Extract the (x, y) coordinate from the center of the cell holding the provided text.  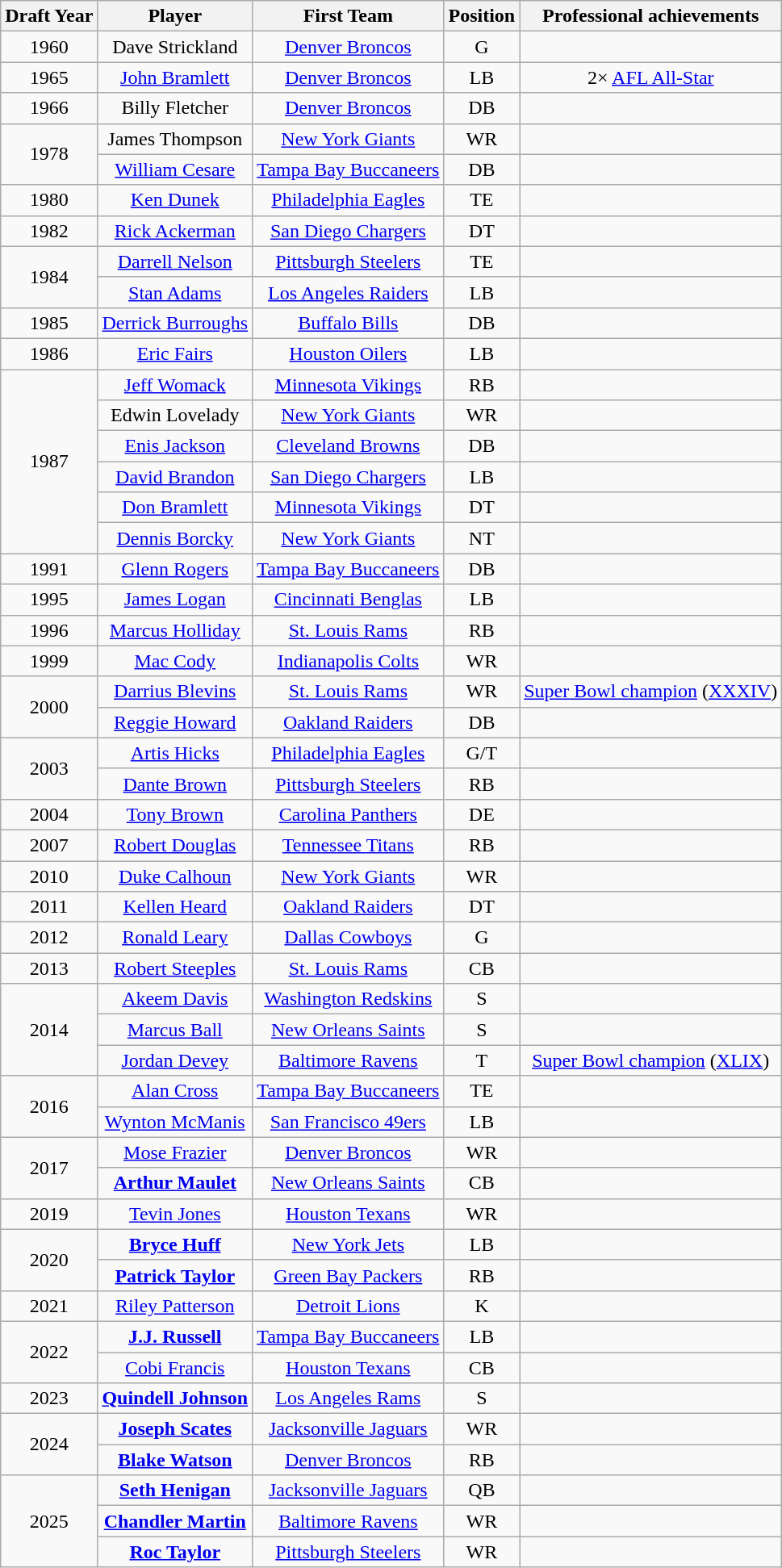
2020 (49, 1260)
Robert Steeples (175, 968)
Artis Hicks (175, 753)
Carolina Panthers (349, 814)
Reggie Howard (175, 722)
Eric Fairs (175, 353)
G/T (482, 753)
2022 (49, 1352)
First Team (349, 16)
Stan Adams (175, 292)
2× AFL All-Star (650, 77)
K (482, 1306)
Rick Ackerman (175, 231)
DE (482, 814)
1965 (49, 77)
Draft Year (49, 16)
Patrick Taylor (175, 1275)
Dante Brown (175, 784)
1991 (49, 569)
Cincinnati Benglas (349, 600)
2010 (49, 876)
2019 (49, 1214)
Enis Jackson (175, 446)
Tony Brown (175, 814)
Seth Henigan (175, 1491)
Ronald Leary (175, 938)
Darrell Nelson (175, 261)
Dallas Cowboys (349, 938)
2016 (49, 1106)
James Logan (175, 600)
2014 (49, 1030)
2004 (49, 814)
1978 (49, 154)
Dave Strickland (175, 47)
Ken Dunek (175, 200)
Houston Oilers (349, 353)
Tevin Jones (175, 1214)
Darrius Blevins (175, 692)
2012 (49, 938)
Marcus Ball (175, 1030)
1980 (49, 200)
2000 (49, 707)
David Brandon (175, 477)
Alan Cross (175, 1091)
1966 (49, 108)
1995 (49, 600)
QB (482, 1491)
Duke Calhoun (175, 876)
NT (482, 538)
1982 (49, 231)
2007 (49, 845)
Derrick Burroughs (175, 323)
J.J. Russell (175, 1336)
Cobi Francis (175, 1368)
Mac Cody (175, 661)
Glenn Rogers (175, 569)
Washington Redskins (349, 999)
Joseph Scates (175, 1429)
Los Angeles Rams (349, 1399)
Roc Taylor (175, 1552)
Jordan Devey (175, 1060)
Don Bramlett (175, 508)
Riley Patterson (175, 1306)
Player (175, 16)
Akeem Davis (175, 999)
T (482, 1060)
2013 (49, 968)
2017 (49, 1168)
2025 (49, 1521)
Position (482, 16)
James Thompson (175, 139)
Billy Fletcher (175, 108)
Green Bay Packers (349, 1275)
Dennis Borcky (175, 538)
Los Angeles Raiders (349, 292)
Mose Frazier (175, 1152)
Chandler Martin (175, 1521)
2003 (49, 768)
Indianapolis Colts (349, 661)
William Cesare (175, 169)
1999 (49, 661)
1987 (49, 462)
Professional achievements (650, 16)
Quindell Johnson (175, 1399)
Blake Watson (175, 1460)
Bryce Huff (175, 1244)
Marcus Holliday (175, 630)
Kellen Heard (175, 907)
1996 (49, 630)
2023 (49, 1399)
Buffalo Bills (349, 323)
Super Bowl champion (XXXIV) (650, 692)
Jeff Womack (175, 385)
John Bramlett (175, 77)
1985 (49, 323)
2024 (49, 1445)
Detroit Lions (349, 1306)
1986 (49, 353)
1960 (49, 47)
Wynton McManis (175, 1122)
San Francisco 49ers (349, 1122)
Super Bowl champion (XLIX) (650, 1060)
Cleveland Browns (349, 446)
Arthur Maulet (175, 1183)
2011 (49, 907)
Tennessee Titans (349, 845)
Robert Douglas (175, 845)
1984 (49, 277)
Edwin Lovelady (175, 416)
New York Jets (349, 1244)
2021 (49, 1306)
